Provide the (x, y) coordinate of the cell's center where the given text is located.  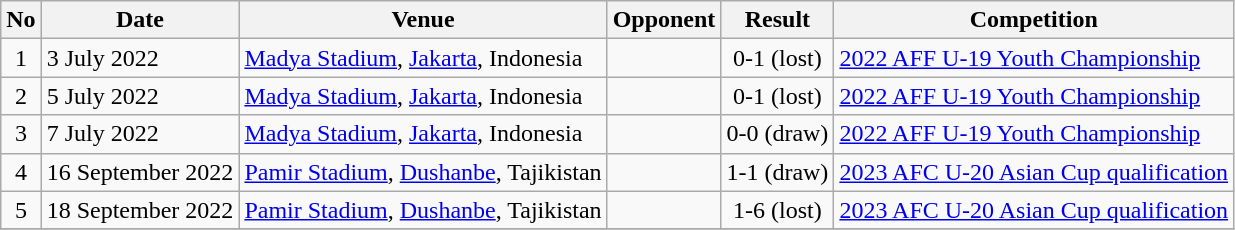
3 July 2022 (140, 58)
1-1 (draw) (778, 172)
Opponent (664, 20)
18 September 2022 (140, 210)
4 (21, 172)
5 (21, 210)
1 (21, 58)
Venue (423, 20)
No (21, 20)
7 July 2022 (140, 134)
3 (21, 134)
2 (21, 96)
5 July 2022 (140, 96)
1-6 (lost) (778, 210)
Competition (1034, 20)
0-0 (draw) (778, 134)
Result (778, 20)
16 September 2022 (140, 172)
Date (140, 20)
